Determine the (x, y) coordinate at the center of the cell enclosing the given text.  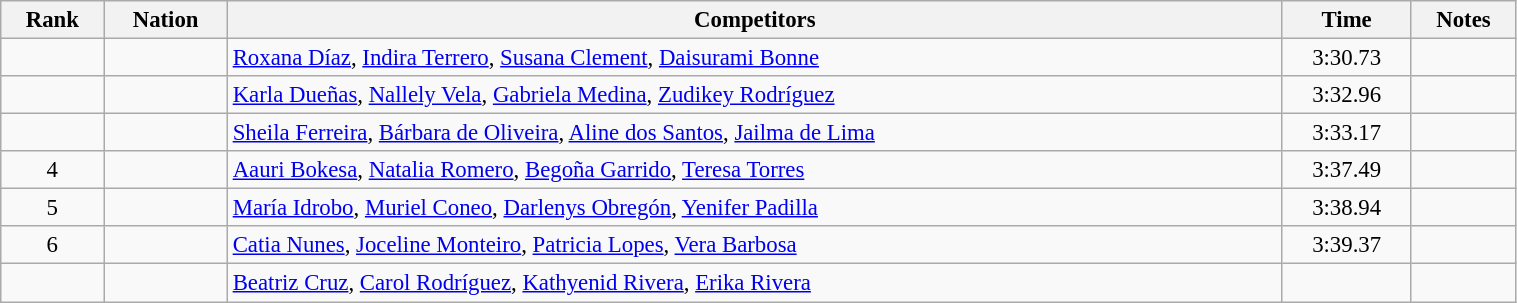
Karla Dueñas, Nallely Vela, Gabriela Medina, Zudikey Rodríguez (754, 95)
Aauri Bokesa, Natalia Romero, Begoña Garrido, Teresa Torres (754, 170)
3:39.37 (1346, 245)
Rank (52, 20)
Beatriz Cruz, Carol Rodríguez, Kathyenid Rivera, Erika Rivera (754, 283)
Competitors (754, 20)
4 (52, 170)
3:33.17 (1346, 133)
3:32.96 (1346, 95)
Catia Nunes, Joceline Monteiro, Patricia Lopes, Vera Barbosa (754, 245)
3:38.94 (1346, 208)
Nation (166, 20)
5 (52, 208)
Roxana Díaz, Indira Terrero, Susana Clement, Daisurami Bonne (754, 58)
3:30.73 (1346, 58)
6 (52, 245)
María Idrobo, Muriel Coneo, Darlenys Obregón, Yenifer Padilla (754, 208)
Time (1346, 20)
3:37.49 (1346, 170)
Notes (1464, 20)
Sheila Ferreira, Bárbara de Oliveira, Aline dos Santos, Jailma de Lima (754, 133)
